Determine the (x, y) coordinate at the center of the cell enclosing the given text.  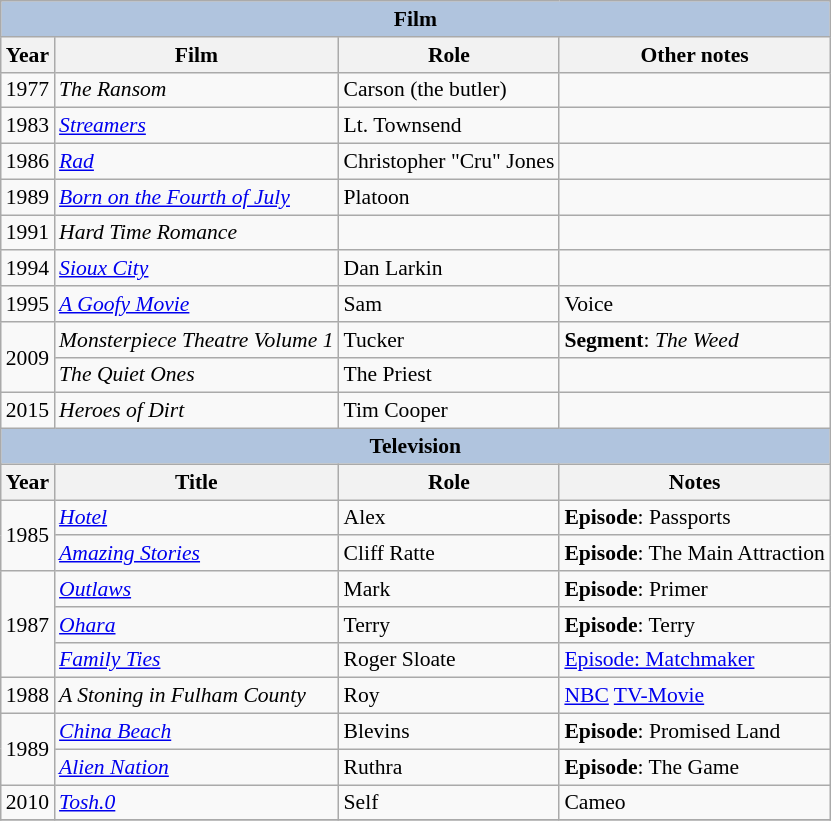
Cliff Ratte (450, 554)
Segment: The Weed (694, 340)
Family Ties (196, 660)
Sioux City (196, 269)
Voice (694, 304)
Episode: The Game (694, 767)
1991 (28, 233)
Heroes of Dirt (196, 411)
Alex (450, 518)
2010 (28, 803)
Platoon (450, 197)
Tucker (450, 340)
Cameo (694, 803)
Episode: Terry (694, 625)
Title (196, 482)
Rad (196, 162)
Outlaws (196, 589)
Episode: Passports (694, 518)
Streamers (196, 126)
The Priest (450, 375)
1977 (28, 90)
Terry (450, 625)
The Quiet Ones (196, 375)
Roy (450, 696)
Episode: The Main Attraction (694, 554)
2009 (28, 358)
1988 (28, 696)
Episode: Primer (694, 589)
Alien Nation (196, 767)
A Goofy Movie (196, 304)
Ohara (196, 625)
Dan Larkin (450, 269)
1985 (28, 536)
Hard Time Romance (196, 233)
2015 (28, 411)
1986 (28, 162)
Episode: Promised Land (694, 732)
Other notes (694, 55)
Tim Cooper (450, 411)
Monsterpiece Theatre Volume 1 (196, 340)
1987 (28, 624)
Amazing Stories (196, 554)
Christopher "Cru" Jones (450, 162)
The Ransom (196, 90)
Sam (450, 304)
Carson (the butler) (450, 90)
Mark (450, 589)
Roger Sloate (450, 660)
Self (450, 803)
Born on the Fourth of July (196, 197)
Blevins (450, 732)
Television (416, 447)
Ruthra (450, 767)
1995 (28, 304)
Hotel (196, 518)
Notes (694, 482)
China Beach (196, 732)
Tosh.0 (196, 803)
Episode: Matchmaker (694, 660)
A Stoning in Fulham County (196, 696)
Lt. Townsend (450, 126)
1994 (28, 269)
1983 (28, 126)
NBC TV-Movie (694, 696)
